Provide the (X, Y) coordinate of the cell's center where the given text is located.  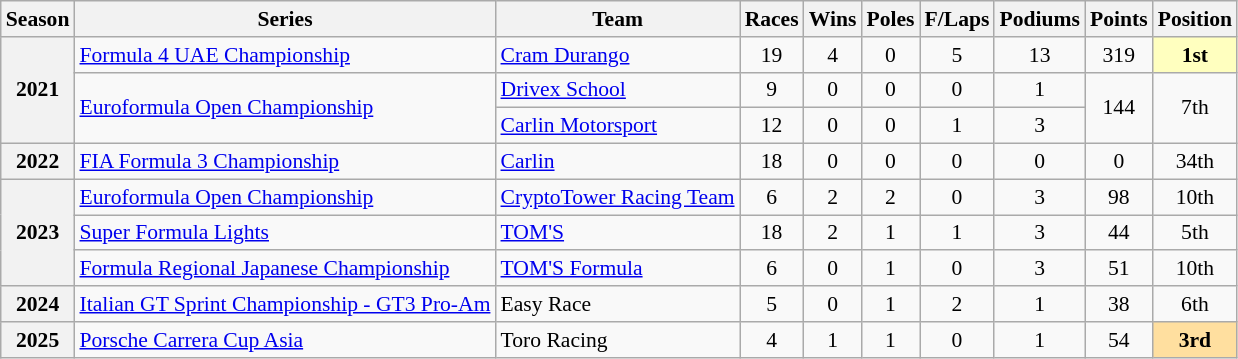
CryptoTower Racing Team (617, 197)
34th (1195, 162)
19 (772, 55)
Italian GT Sprint Championship - GT3 Pro-Am (284, 304)
2024 (38, 304)
F/Laps (958, 19)
Carlin (617, 162)
TOM'S (617, 233)
Season (38, 19)
TOM'S Formula (617, 269)
54 (1119, 340)
Cram Durango (617, 55)
Podiums (1040, 19)
Super Formula Lights (284, 233)
9 (772, 90)
Formula Regional Japanese Championship (284, 269)
2021 (38, 90)
44 (1119, 233)
38 (1119, 304)
Wins (833, 19)
Position (1195, 19)
FIA Formula 3 Championship (284, 162)
144 (1119, 108)
Drivex School (617, 90)
Poles (890, 19)
5th (1195, 233)
Carlin Motorsport (617, 126)
Points (1119, 19)
Toro Racing (617, 340)
13 (1040, 55)
3rd (1195, 340)
12 (772, 126)
2025 (38, 340)
1st (1195, 55)
98 (1119, 197)
7th (1195, 108)
Porsche Carrera Cup Asia (284, 340)
51 (1119, 269)
Formula 4 UAE Championship (284, 55)
Easy Race (617, 304)
Series (284, 19)
2022 (38, 162)
2023 (38, 232)
6th (1195, 304)
Team (617, 19)
319 (1119, 55)
Races (772, 19)
